Find where the given text appears and provide that cell's center as (x, y) coordinate. 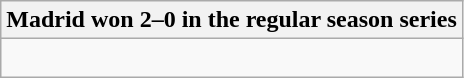
Madrid won 2–0 in the regular season series (232, 20)
